Find where the given text appears and provide that cell's center as (x, y) coordinate. 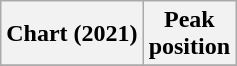
Chart (2021) (72, 34)
Peakposition (189, 34)
